Extract the [X, Y] coordinate from the center of the cell holding the provided text.  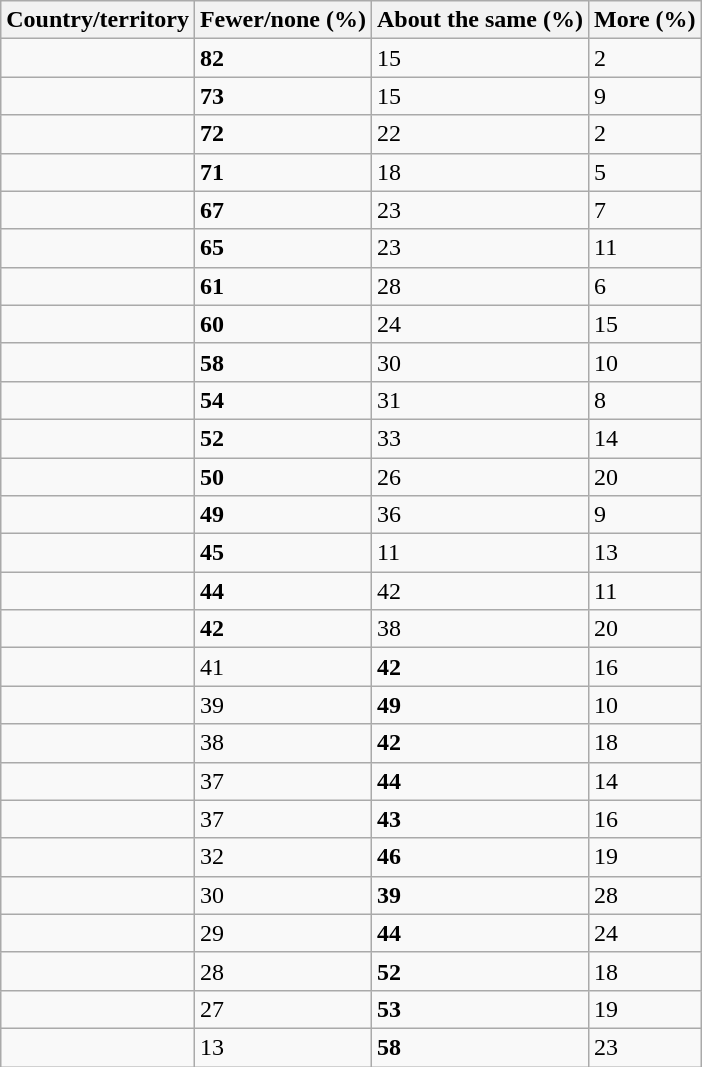
8 [644, 400]
Country/territory [98, 20]
33 [480, 438]
50 [282, 477]
67 [282, 210]
27 [282, 1009]
45 [282, 553]
53 [480, 1009]
61 [282, 286]
65 [282, 248]
About the same (%) [480, 20]
41 [282, 667]
22 [480, 134]
26 [480, 477]
Fewer/none (%) [282, 20]
73 [282, 96]
32 [282, 857]
29 [282, 933]
46 [480, 857]
82 [282, 58]
43 [480, 819]
7 [644, 210]
More (%) [644, 20]
71 [282, 172]
5 [644, 172]
54 [282, 400]
60 [282, 324]
6 [644, 286]
72 [282, 134]
31 [480, 400]
36 [480, 515]
